Determine the [X, Y] coordinate at the center of the cell enclosing the given text.  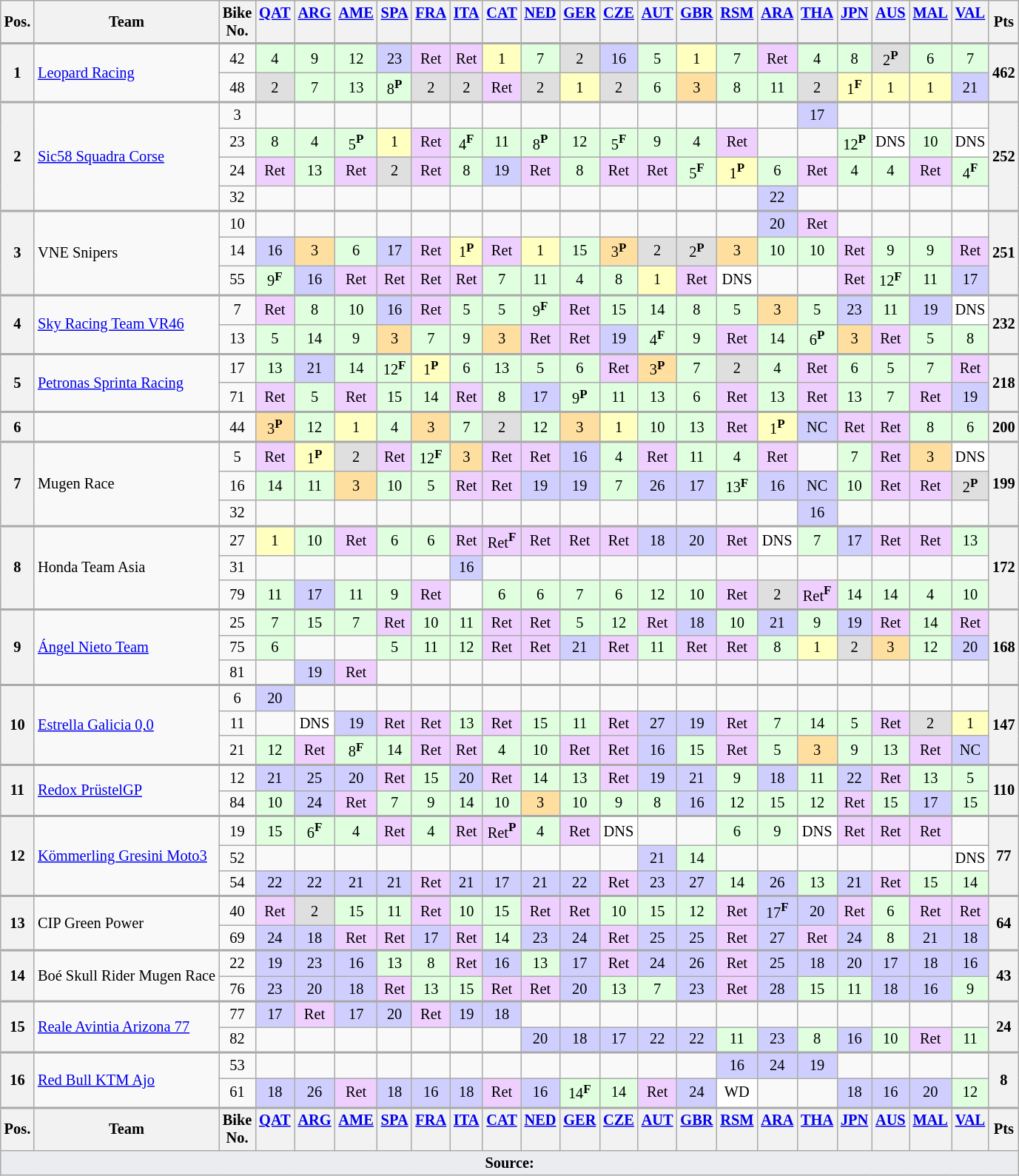
251 [1003, 253]
81 [237, 672]
69 [237, 938]
53 [237, 1065]
43 [1003, 975]
75 [237, 648]
Sic58 Squadra Corse [127, 157]
168 [1003, 647]
Leopard Racing [127, 73]
28 [777, 989]
200 [1003, 427]
9P [579, 397]
55 [237, 280]
252 [1003, 157]
79 [237, 595]
WD [737, 1092]
17F [777, 910]
Estrella Galicia 0,0 [127, 725]
42 [237, 58]
RetP [502, 830]
12P [854, 142]
Petronas Sprinta Racing [127, 382]
44 [237, 427]
Source: [510, 1163]
84 [237, 803]
Honda Team Asia [127, 567]
6P [817, 339]
218 [1003, 382]
61 [237, 1092]
5P [357, 142]
71 [237, 397]
110 [1003, 790]
VNE Snipers [127, 253]
147 [1003, 725]
232 [1003, 324]
Mugen Race [127, 484]
Ángel Nieto Team [127, 647]
82 [237, 1039]
199 [1003, 484]
172 [1003, 567]
Sky Racing Team VR46 [127, 324]
CIP Green Power [127, 923]
48 [237, 87]
31 [237, 568]
Boé Skull Rider Mugen Race [127, 975]
76 [237, 989]
Kömmerling Gresini Moto3 [127, 856]
Reale Avintia Arizona 77 [127, 1027]
40 [237, 910]
462 [1003, 73]
14F [579, 1092]
6F [315, 830]
13F [737, 485]
Redox PrüstelGP [127, 790]
8F [357, 750]
64 [1003, 923]
Red Bull KTM Ajo [127, 1080]
1F [854, 87]
52 [237, 858]
54 [237, 883]
